Provide the [X, Y] coordinate of the cell's center where the given text is located.  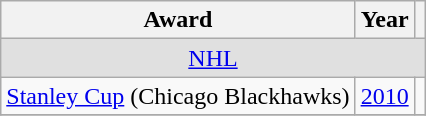
Year [384, 20]
Award [178, 20]
2010 [384, 96]
Stanley Cup (Chicago Blackhawks) [178, 96]
NHL [213, 58]
